For the text-containing cell, return its midpoint in [X, Y] coordinate format. 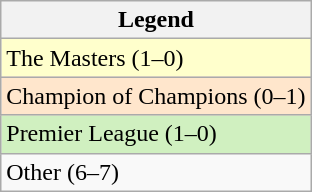
The Masters (1–0) [156, 58]
Premier League (1–0) [156, 134]
Champion of Champions (0–1) [156, 96]
Other (6–7) [156, 172]
Legend [156, 20]
